Detect which cell encompasses the target text, then output its [X, Y] center coordinate. 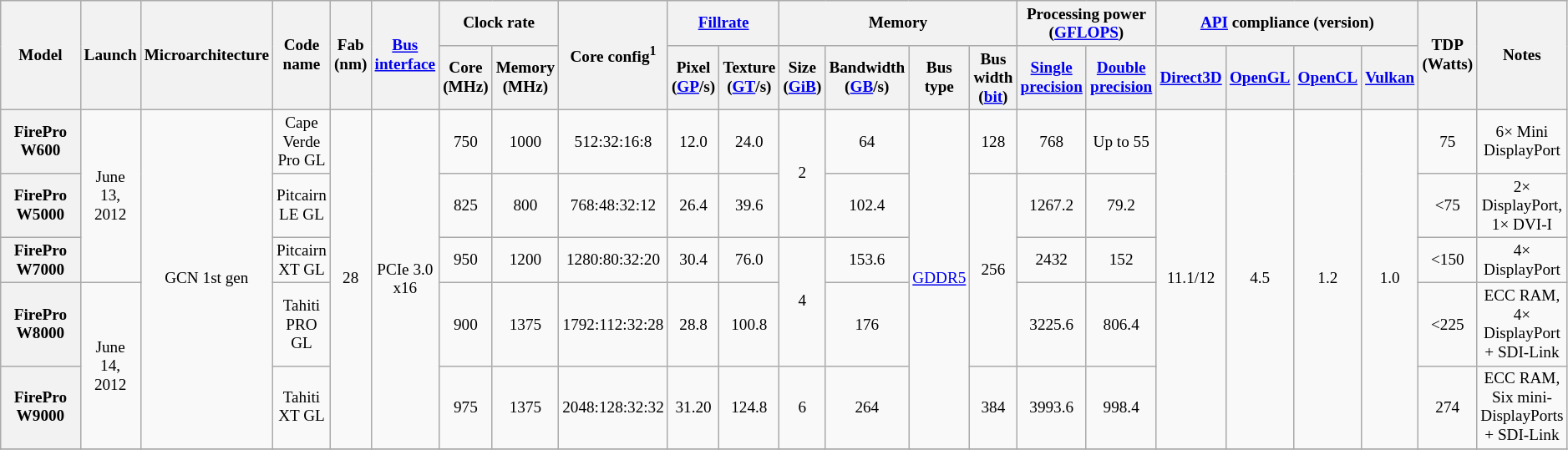
274 [1448, 407]
39.6 [749, 205]
30.4 [693, 260]
512:32:16:8 [613, 142]
Clock rate [500, 23]
Memory [898, 23]
900 [466, 324]
Tahiti XT GL [302, 407]
806.4 [1121, 324]
1.2 [1328, 279]
GDDR5 [939, 279]
2× DisplayPort, 1× DVI-I [1522, 205]
76.0 [749, 260]
1792:112:32:28 [613, 324]
152 [1121, 260]
6 [802, 407]
Pitcairn LE GL [302, 205]
825 [466, 205]
Pitcairn XT GL [302, 260]
Notes [1522, 55]
2432 [1051, 260]
264 [867, 407]
Memory (MHz) [525, 78]
12.0 [693, 142]
4 [802, 302]
975 [466, 407]
4.5 [1260, 279]
Bus width (bit) [993, 78]
3993.6 [1051, 407]
Up to 55 [1121, 142]
<150 [1448, 260]
24.0 [749, 142]
256 [993, 270]
Model [40, 55]
79.2 [1121, 205]
OpenGL [1260, 78]
<75 [1448, 205]
2048:128:32:32 [613, 407]
FirePro W600 [40, 142]
ECC RAM, 4× DisplayPort + SDI-Link [1522, 324]
Tahiti PRO GL [302, 324]
Microarchitecture [206, 55]
1280:80:32:20 [613, 260]
11.1/12 [1191, 279]
Fillrate [723, 23]
Size (GiB) [802, 78]
176 [867, 324]
768 [1051, 142]
Fab (nm) [351, 55]
Code name [302, 55]
FirePro W7000 [40, 260]
Launch [110, 55]
June 14, 2012 [110, 366]
384 [993, 407]
75 [1448, 142]
Single precision [1051, 78]
PCIe 3.0 x16 [405, 279]
750 [466, 142]
June 13, 2012 [110, 195]
Pixel (GP/s) [693, 78]
26.4 [693, 205]
Double precision [1121, 78]
950 [466, 260]
1.0 [1390, 279]
Direct3D [1191, 78]
6× Mini DisplayPort [1522, 142]
64 [867, 142]
4× DisplayPort [1522, 260]
1267.2 [1051, 205]
TDP (Watts) [1448, 55]
128 [993, 142]
Bandwidth (GB/s) [867, 78]
31.20 [693, 407]
28.8 [693, 324]
2 [802, 174]
28 [351, 279]
Cape Verde Pro GL [302, 142]
Texture (GT/s) [749, 78]
1000 [525, 142]
Bus interface [405, 55]
Processing power(GFLOPS) [1086, 23]
3225.6 [1051, 324]
FirePro W8000 [40, 324]
153.6 [867, 260]
1200 [525, 260]
Core config1 [613, 55]
Bus type [939, 78]
124.8 [749, 407]
GCN 1st gen [206, 279]
100.8 [749, 324]
768:48:32:12 [613, 205]
998.4 [1121, 407]
800 [525, 205]
API compliance (version) [1287, 23]
FirePro W9000 [40, 407]
OpenCL [1328, 78]
FirePro W5000 [40, 205]
ECC RAM, Six mini-DisplayPorts + SDI-Link [1522, 407]
<225 [1448, 324]
102.4 [867, 205]
Core (MHz) [466, 78]
Vulkan [1390, 78]
